Extract the [X, Y] coordinate from the center of the cell holding the provided text.  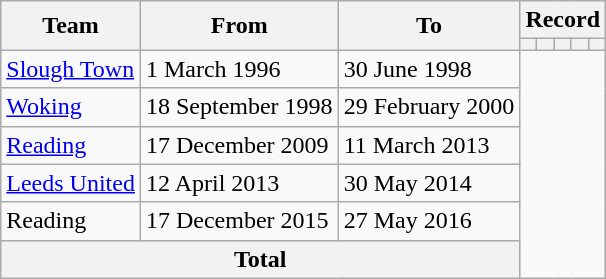
12 April 2013 [239, 183]
11 March 2013 [429, 145]
1 March 1996 [239, 69]
Woking [71, 107]
27 May 2016 [429, 221]
Total [260, 259]
Team [71, 26]
30 May 2014 [429, 183]
30 June 1998 [429, 69]
Slough Town [71, 69]
29 February 2000 [429, 107]
17 December 2009 [239, 145]
To [429, 26]
17 December 2015 [239, 221]
18 September 1998 [239, 107]
Record [563, 20]
From [239, 26]
Leeds United [71, 183]
